For the text-containing cell, return its midpoint in [x, y] coordinate format. 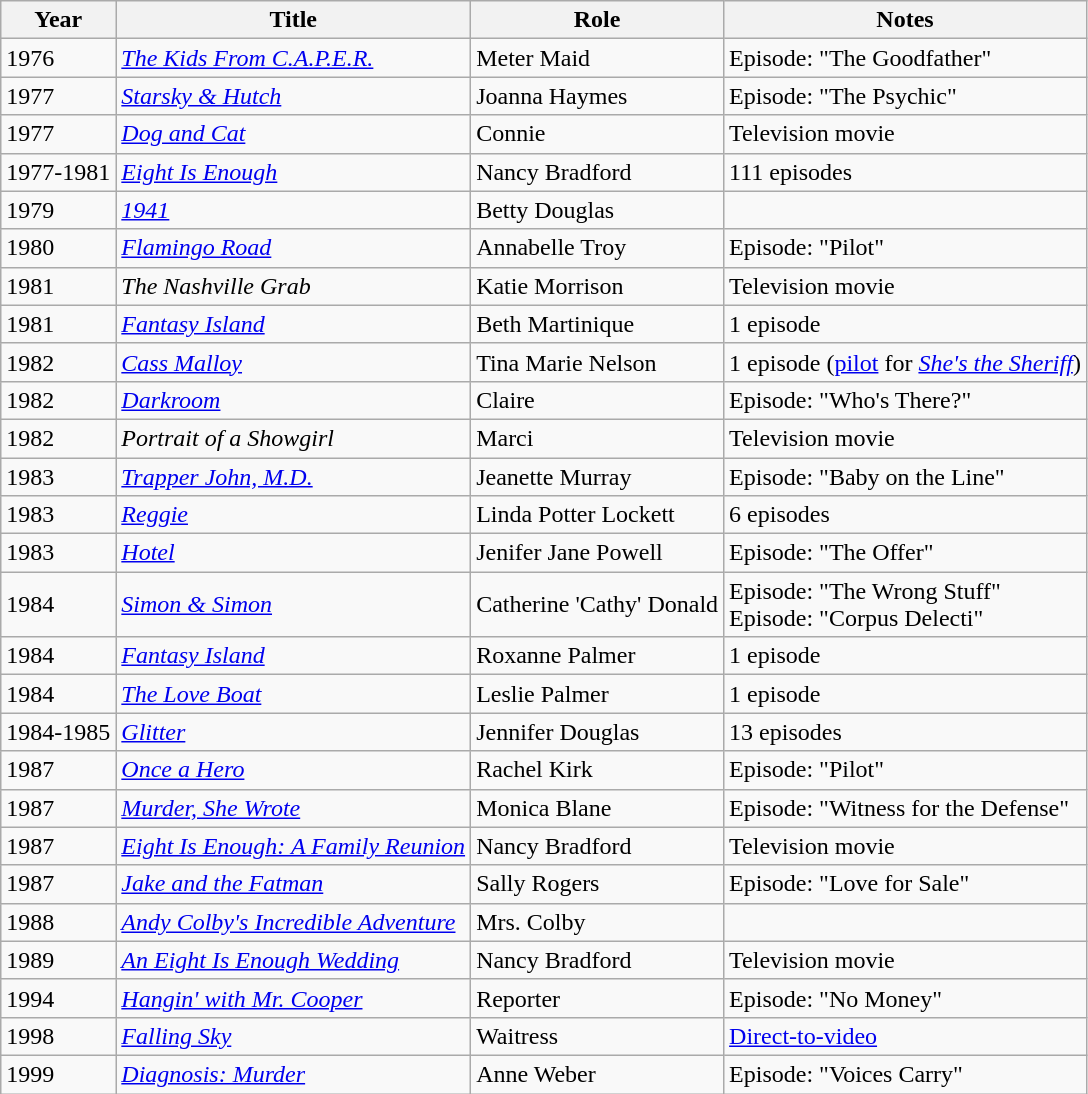
Once a Hero [294, 770]
Dog and Cat [294, 134]
Simon & Simon [294, 604]
Portrait of a Showgirl [294, 438]
Role [598, 20]
Linda Potter Lockett [598, 515]
1977-1981 [58, 172]
Waitress [598, 1036]
Beth Martinique [598, 324]
Reporter [598, 998]
Episode: "Witness for the Defense" [906, 808]
1979 [58, 210]
6 episodes [906, 515]
Jenifer Jane Powell [598, 553]
1998 [58, 1036]
Hotel [294, 553]
Episode: "The Psychic" [906, 96]
Episode: "Baby on the Line" [906, 477]
Episode: "The Wrong Stuff"Episode: "Corpus Delecti" [906, 604]
1976 [58, 58]
Meter Maid [598, 58]
Episode: "The Goodfather" [906, 58]
1988 [58, 922]
Darkroom [294, 400]
1994 [58, 998]
The Nashville Grab [294, 286]
Eight Is Enough [294, 172]
Episode: "Love for Sale" [906, 884]
Reggie [294, 515]
Annabelle Troy [598, 248]
1999 [58, 1074]
Title [294, 20]
Episode: "Voices Carry" [906, 1074]
Roxanne Palmer [598, 656]
13 episodes [906, 732]
Episode: "The Offer" [906, 553]
Betty Douglas [598, 210]
Episode: "Who's There?" [906, 400]
Joanna Haymes [598, 96]
The Love Boat [294, 694]
Trapper John, M.D. [294, 477]
Andy Colby's Incredible Adventure [294, 922]
1941 [294, 210]
Starsky & Hutch [294, 96]
Episode: "No Money" [906, 998]
Sally Rogers [598, 884]
Year [58, 20]
Katie Morrison [598, 286]
Glitter [294, 732]
1989 [58, 960]
Murder, She Wrote [294, 808]
Jeanette Murray [598, 477]
Notes [906, 20]
Direct-to-video [906, 1036]
Mrs. Colby [598, 922]
Claire [598, 400]
An Eight Is Enough Wedding [294, 960]
Cass Malloy [294, 362]
The Kids From C.A.P.E.R. [294, 58]
Rachel Kirk [598, 770]
Catherine 'Cathy' Donald [598, 604]
Connie [598, 134]
Falling Sky [294, 1036]
Anne Weber [598, 1074]
Jennifer Douglas [598, 732]
1980 [58, 248]
Eight Is Enough: A Family Reunion [294, 846]
Monica Blane [598, 808]
1 episode (pilot for She's the Sheriff) [906, 362]
Leslie Palmer [598, 694]
1984-1985 [58, 732]
Tina Marie Nelson [598, 362]
Jake and the Fatman [294, 884]
Hangin' with Mr. Cooper [294, 998]
Marci [598, 438]
111 episodes [906, 172]
Flamingo Road [294, 248]
Diagnosis: Murder [294, 1074]
